Return the (x, y) coordinate for the center point of the cell that contains the specified text.  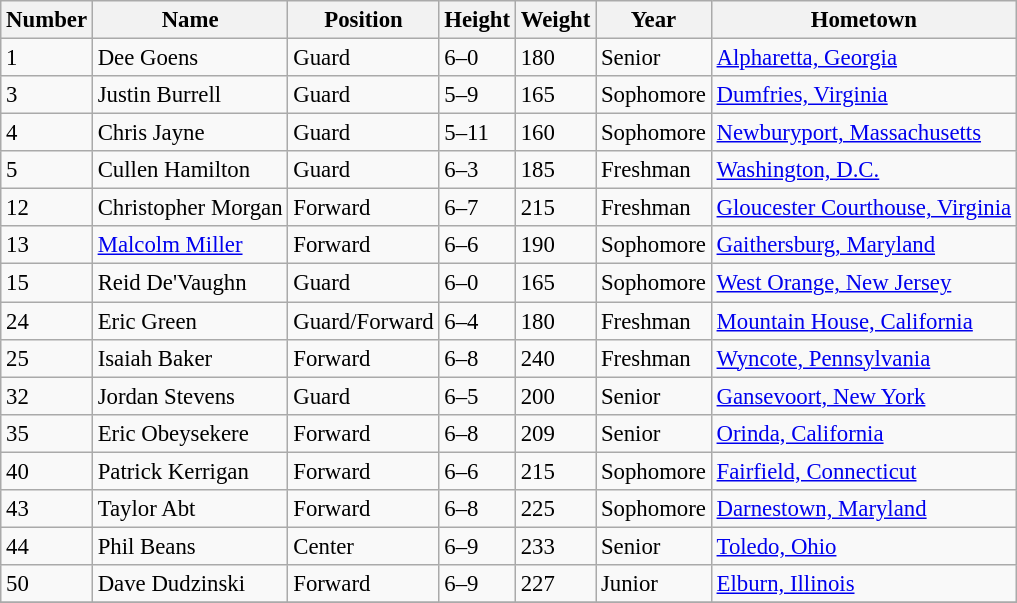
227 (555, 584)
Elburn, Illinois (864, 584)
3 (47, 95)
13 (47, 245)
Wyncote, Pennsylvania (864, 358)
Fairfield, Connecticut (864, 471)
Junior (654, 584)
Patrick Kerrigan (190, 471)
Weight (555, 20)
Gaithersburg, Maryland (864, 245)
Malcolm Miller (190, 245)
Year (654, 20)
Isaiah Baker (190, 358)
Name (190, 20)
50 (47, 584)
Position (364, 20)
Gloucester Courthouse, Virginia (864, 208)
Christopher Morgan (190, 208)
6–7 (477, 208)
12 (47, 208)
6–3 (477, 170)
240 (555, 358)
209 (555, 433)
Eric Obeysekere (190, 433)
4 (47, 133)
44 (47, 546)
Dave Dudzinski (190, 584)
5 (47, 170)
Taylor Abt (190, 509)
1 (47, 58)
Newburyport, Massachusetts (864, 133)
Gansevoort, New York (864, 396)
40 (47, 471)
Hometown (864, 20)
5–9 (477, 95)
Height (477, 20)
Dee Goens (190, 58)
32 (47, 396)
Justin Burrell (190, 95)
Chris Jayne (190, 133)
185 (555, 170)
Jordan Stevens (190, 396)
Number (47, 20)
West Orange, New Jersey (864, 283)
5–11 (477, 133)
6–5 (477, 396)
225 (555, 509)
Toledo, Ohio (864, 546)
Cullen Hamilton (190, 170)
Dumfries, Virginia (864, 95)
190 (555, 245)
Alpharetta, Georgia (864, 58)
Orinda, California (864, 433)
233 (555, 546)
Guard/Forward (364, 321)
Darnestown, Maryland (864, 509)
Washington, D.C. (864, 170)
Eric Green (190, 321)
43 (47, 509)
35 (47, 433)
Phil Beans (190, 546)
15 (47, 283)
6–4 (477, 321)
25 (47, 358)
160 (555, 133)
24 (47, 321)
Mountain House, California (864, 321)
200 (555, 396)
Reid De'Vaughn (190, 283)
Center (364, 546)
